Capture the cell that displays the provided text and extract its (x, y) central coordinate. 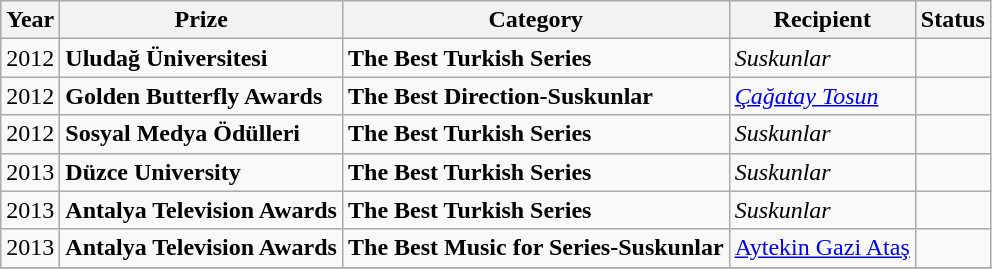
Recipient (822, 20)
Prize (202, 20)
Status (952, 20)
Çağatay Tosun (822, 96)
Uludağ Üniversitesi (202, 58)
Aytekin Gazi Ataş (822, 248)
Year (30, 20)
The Best Direction-Suskunlar (536, 96)
The Best Music for Series-Suskunlar (536, 248)
Sosyal Medya Ödülleri (202, 134)
Golden Butterfly Awards (202, 96)
Düzce University (202, 172)
Category (536, 20)
